Scan for the cell matching the given text and deliver its [X, Y] coordinate at center. 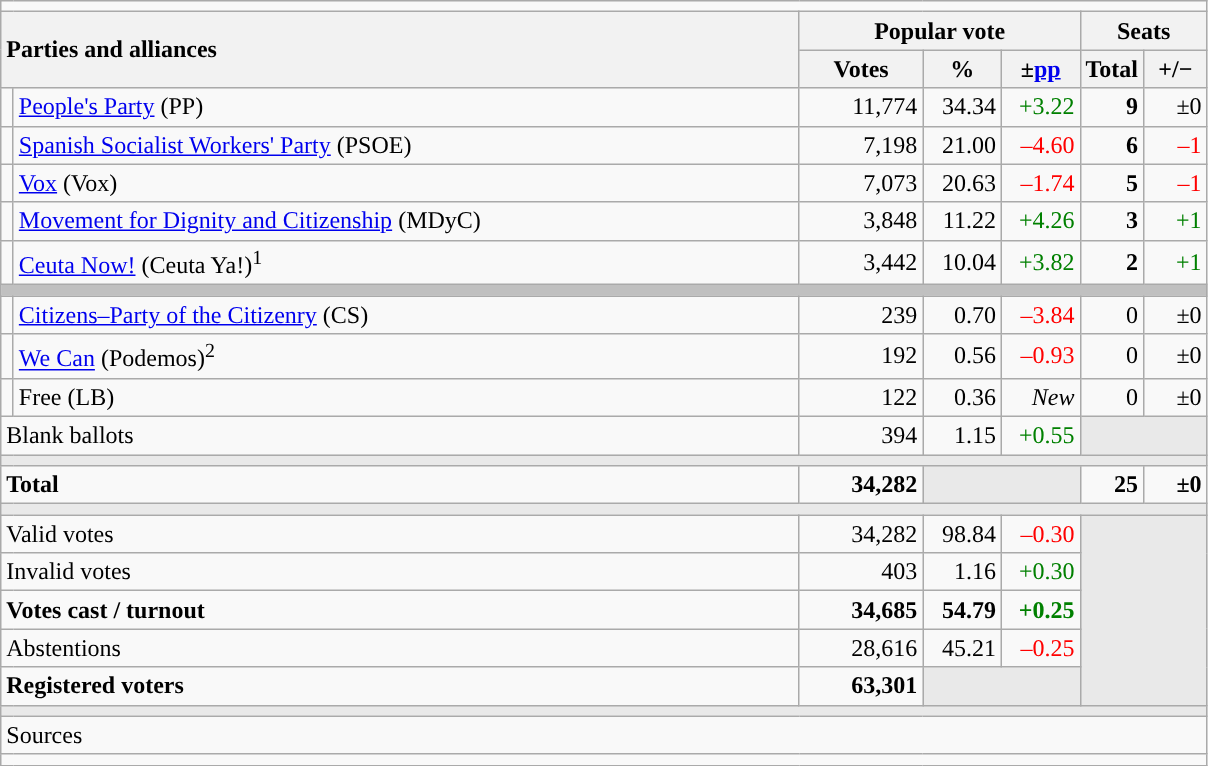
122 [861, 397]
+4.26 [1040, 221]
We Can (Podemos)2 [406, 356]
New [1040, 397]
Valid votes [400, 534]
Sources [604, 735]
Spanish Socialist Workers' Party (PSOE) [406, 145]
34,685 [861, 610]
Votes cast / turnout [400, 610]
Registered voters [400, 686]
0.70 [962, 315]
Blank ballots [400, 435]
–4.60 [1040, 145]
Seats [1144, 31]
Invalid votes [400, 572]
–0.93 [1040, 356]
11.22 [962, 221]
9 [1112, 107]
+/− [1176, 69]
–3.84 [1040, 315]
403 [861, 572]
Votes [861, 69]
–0.25 [1040, 648]
–0.30 [1040, 534]
21.00 [962, 145]
11,774 [861, 107]
20.63 [962, 183]
Vox (Vox) [406, 183]
+0.55 [1040, 435]
Parties and alliances [400, 50]
192 [861, 356]
Movement for Dignity and Citizenship (MDyC) [406, 221]
Free (LB) [406, 397]
34.34 [962, 107]
54.79 [962, 610]
Popular vote [940, 31]
7,198 [861, 145]
Citizens–Party of the Citizenry (CS) [406, 315]
25 [1112, 485]
3,442 [861, 262]
+0.30 [1040, 572]
3,848 [861, 221]
63,301 [861, 686]
28,616 [861, 648]
98.84 [962, 534]
People's Party (PP) [406, 107]
3 [1112, 221]
10.04 [962, 262]
0.56 [962, 356]
5 [1112, 183]
1.16 [962, 572]
+0.25 [1040, 610]
Ceuta Now! (Ceuta Ya!)1 [406, 262]
6 [1112, 145]
% [962, 69]
239 [861, 315]
394 [861, 435]
1.15 [962, 435]
±pp [1040, 69]
+3.22 [1040, 107]
45.21 [962, 648]
0.36 [962, 397]
–1.74 [1040, 183]
+3.82 [1040, 262]
Abstentions [400, 648]
2 [1112, 262]
7,073 [861, 183]
